Pinpoint the cell where the given text exists, returning its (x, y) midpoint coordinate. 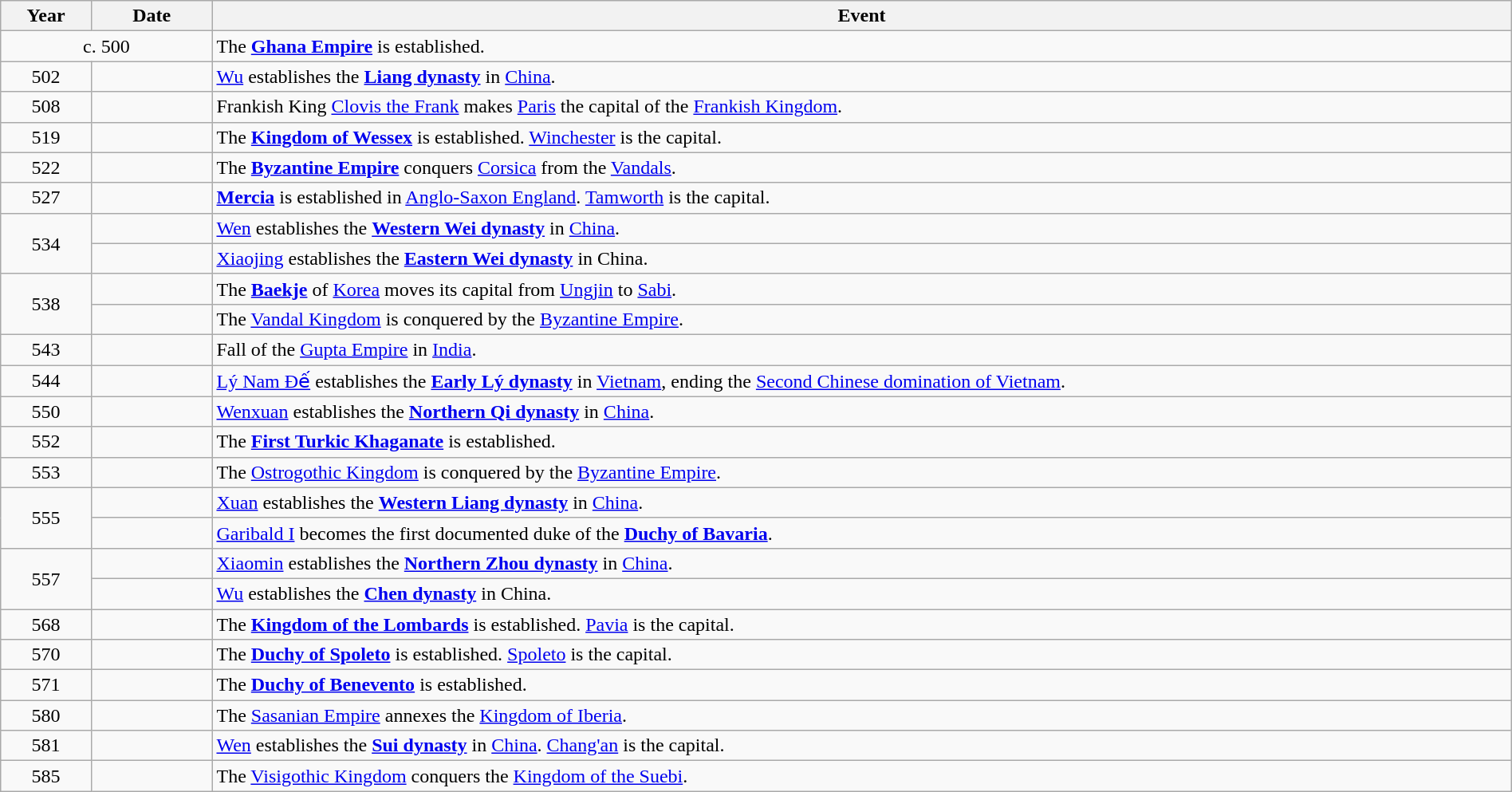
522 (46, 167)
570 (46, 655)
585 (46, 776)
The First Turkic Khaganate is established. (861, 442)
Year (46, 16)
Xuan establishes the Western Liang dynasty in China. (861, 502)
553 (46, 472)
The Ghana Empire is established. (861, 46)
Xiaomin establishes the Northern Zhou dynasty in China. (861, 563)
534 (46, 243)
Garibald I becomes the first documented duke of the Duchy of Bavaria. (861, 533)
571 (46, 685)
Fall of the Gupta Empire in India. (861, 349)
Date (152, 16)
Wenxuan establishes the Northern Qi dynasty in China. (861, 412)
550 (46, 412)
Lý Nam Đế establishes the Early Lý dynasty in Vietnam, ending the Second Chinese domination of Vietnam. (861, 381)
Event (861, 16)
c. 500 (107, 46)
The Duchy of Spoleto is established. Spoleto is the capital. (861, 655)
555 (46, 518)
508 (46, 107)
552 (46, 442)
557 (46, 578)
544 (46, 381)
Wen establishes the Sui dynasty in China. Chang'an is the capital. (861, 746)
The Baekje of Korea moves its capital from Ungjin to Sabi. (861, 289)
The Duchy of Benevento is established. (861, 685)
The Sasanian Empire annexes the Kingdom of Iberia. (861, 715)
519 (46, 137)
527 (46, 198)
Mercia is established in Anglo-Saxon England. Tamworth is the capital. (861, 198)
Wu establishes the Liang dynasty in China. (861, 77)
Wen establishes the Western Wei dynasty in China. (861, 228)
Xiaojing establishes the Eastern Wei dynasty in China. (861, 258)
The Kingdom of Wessex is established. Winchester is the capital. (861, 137)
543 (46, 349)
The Kingdom of the Lombards is established. Pavia is the capital. (861, 625)
Wu establishes the Chen dynasty in China. (861, 593)
538 (46, 304)
581 (46, 746)
Frankish King Clovis the Frank makes Paris the capital of the Frankish Kingdom. (861, 107)
The Visigothic Kingdom conquers the Kingdom of the Suebi. (861, 776)
The Vandal Kingdom is conquered by the Byzantine Empire. (861, 319)
580 (46, 715)
The Ostrogothic Kingdom is conquered by the Byzantine Empire. (861, 472)
568 (46, 625)
502 (46, 77)
The Byzantine Empire conquers Corsica from the Vandals. (861, 167)
